Return [X, Y] of the center of cell containing provided text 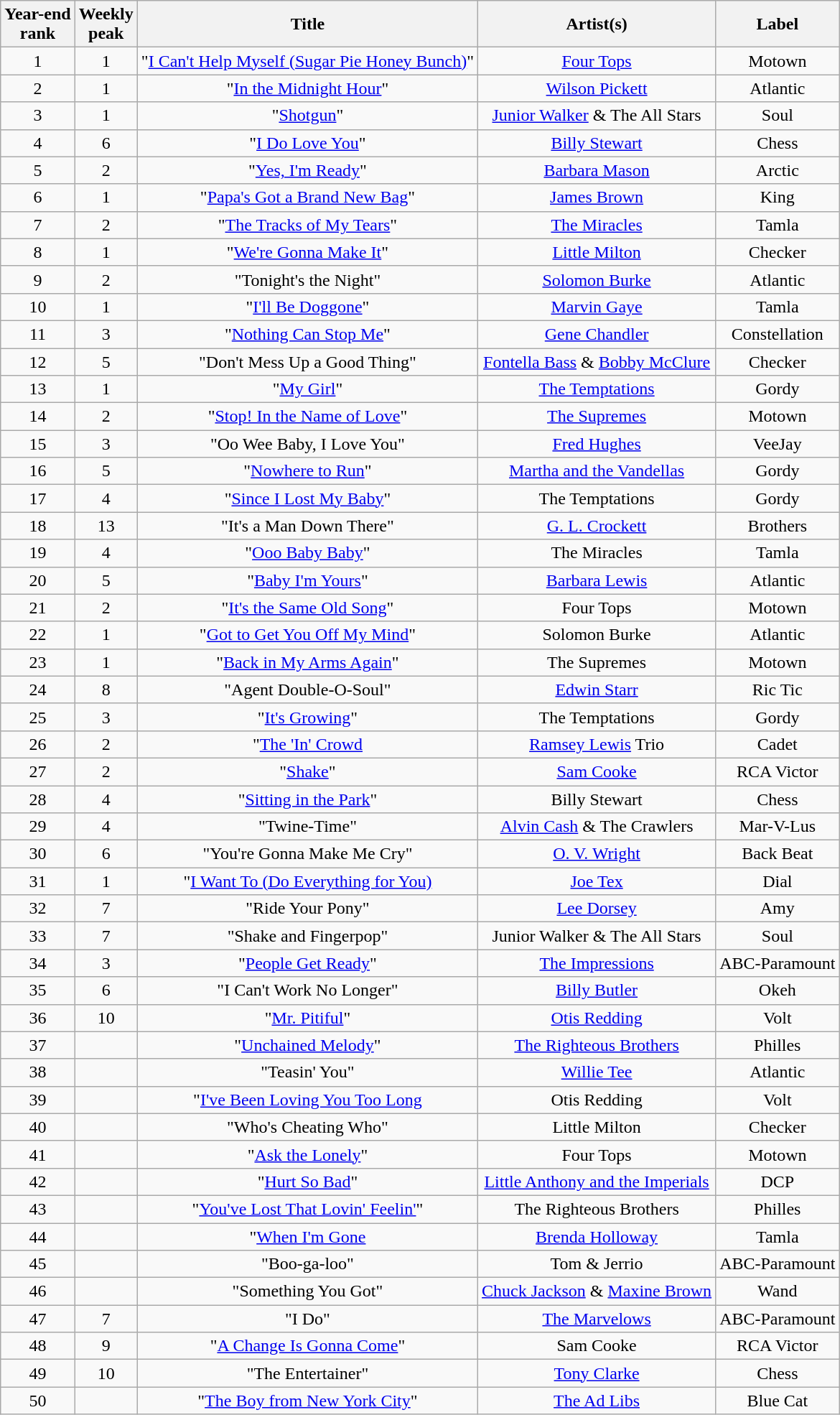
Blue Cat [778, 1401]
"I Do Love You" [307, 143]
Constellation [778, 334]
"Since I Lost My Baby" [307, 498]
36 [38, 1018]
"It's Growing" [307, 717]
"I Do" [307, 1319]
VeeJay [778, 444]
The Ad Libs [597, 1401]
"It's a Man Down There" [307, 526]
"Back in My Arms Again" [307, 662]
Willie Tee [597, 1072]
"Don't Mess Up a Good Thing" [307, 361]
11 [38, 334]
"The Entertainer" [307, 1373]
38 [38, 1072]
Edwin Starr [597, 690]
42 [38, 1182]
Wand [778, 1291]
"Shotgun" [307, 116]
"Nowhere to Run" [307, 471]
18 [38, 526]
17 [38, 498]
34 [38, 963]
Barbara Mason [597, 170]
"Baby I'm Yours" [307, 580]
"It's the Same Old Song" [307, 608]
Cadet [778, 744]
"Teasin' You" [307, 1072]
James Brown [597, 198]
"Yes, I'm Ready" [307, 170]
"Shake" [307, 771]
24 [38, 690]
39 [38, 1100]
"Mr. Pitiful" [307, 1018]
31 [38, 881]
Ric Tic [778, 690]
"A Change Is Gonna Come" [307, 1346]
"My Girl" [307, 389]
Martha and the Vandellas [597, 471]
Dial [778, 881]
Brenda Holloway [597, 1236]
"Tonight's the Night" [307, 279]
DCP [778, 1182]
12 [38, 361]
"In the Midnight Hour" [307, 88]
"Papa's Got a Brand New Bag" [307, 198]
25 [38, 717]
"I've Been Loving You Too Long [307, 1100]
22 [38, 635]
43 [38, 1209]
Tom & Jerrio [597, 1264]
Gene Chandler [597, 334]
"I'll Be Doggone" [307, 307]
49 [38, 1373]
28 [38, 799]
48 [38, 1346]
Brothers [778, 526]
Marvin Gaye [597, 307]
The Impressions [597, 963]
Weeklypeak [106, 24]
Label [778, 24]
Chuck Jackson & Maxine Brown [597, 1291]
O. V. Wright [597, 854]
"Twine-Time" [307, 827]
"Who's Cheating Who" [307, 1127]
Amy [778, 909]
"The Tracks of My Tears" [307, 225]
"Ooo Baby Baby" [307, 553]
44 [38, 1236]
40 [38, 1127]
"The 'In' Crowd [307, 744]
27 [38, 771]
"Boo-ga-loo" [307, 1264]
19 [38, 553]
Billy Butler [597, 990]
20 [38, 580]
Artist(s) [597, 24]
29 [38, 827]
Fred Hughes [597, 444]
Arctic [778, 170]
"Something You Got" [307, 1291]
37 [38, 1045]
15 [38, 444]
21 [38, 608]
"I Want To (Do Everything for You) [307, 881]
50 [38, 1401]
"Hurt So Bad" [307, 1182]
"People Get Ready" [307, 963]
33 [38, 936]
35 [38, 990]
41 [38, 1154]
"Nothing Can Stop Me" [307, 334]
G. L. Crockett [597, 526]
"Oo Wee Baby, I Love You" [307, 444]
46 [38, 1291]
Fontella Bass & Bobby McClure [597, 361]
"Ride Your Pony" [307, 909]
"I Can't Help Myself (Sugar Pie Honey Bunch)" [307, 61]
Little Anthony and the Imperials [597, 1182]
Mar-V-Lus [778, 827]
32 [38, 909]
Lee Dorsey [597, 909]
"Stop! In the Name of Love" [307, 417]
"When I'm Gone [307, 1236]
Ramsey Lewis Trio [597, 744]
23 [38, 662]
Tony Clarke [597, 1373]
26 [38, 744]
"Agent Double-O-Soul" [307, 690]
Back Beat [778, 854]
Wilson Pickett [597, 88]
The Marvelows [597, 1319]
King [778, 198]
30 [38, 854]
"The Boy from New York City" [307, 1401]
45 [38, 1264]
Alvin Cash & The Crawlers [597, 827]
14 [38, 417]
47 [38, 1319]
"Sitting in the Park" [307, 799]
"Shake and Fingerpop" [307, 936]
"Unchained Melody" [307, 1045]
"Ask the Lonely" [307, 1154]
"You've Lost That Lovin' Feelin'" [307, 1209]
Year-endrank [38, 24]
Joe Tex [597, 881]
Okeh [778, 990]
"I Can't Work No Longer" [307, 990]
"You're Gonna Make Me Cry" [307, 854]
"Got to Get You Off My Mind" [307, 635]
Barbara Lewis [597, 580]
16 [38, 471]
Title [307, 24]
"We're Gonna Make It" [307, 252]
